Detect which cell encompasses the target text, then output its [X, Y] center coordinate. 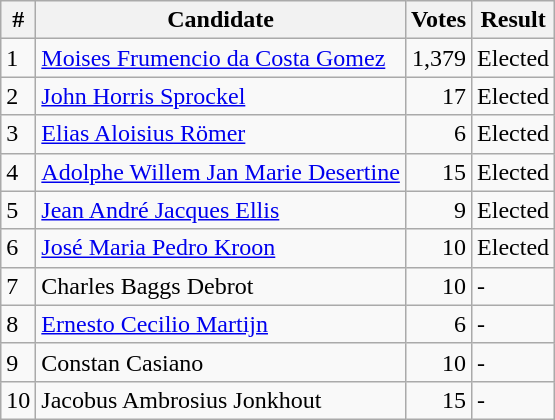
Moises Frumencio da Costa Gomez [221, 58]
Votes [438, 20]
8 [18, 324]
Candidate [221, 20]
7 [18, 286]
Result [514, 20]
2 [18, 96]
Adolphe Willem Jan Marie Desertine [221, 172]
3 [18, 134]
17 [438, 96]
# [18, 20]
Jean André Jacques Ellis [221, 210]
1,379 [438, 58]
Elias Aloisius Römer [221, 134]
José Maria Pedro Kroon [221, 248]
Charles Baggs Debrot [221, 286]
Jacobus Ambrosius Jonkhout [221, 400]
4 [18, 172]
1 [18, 58]
Constan Casiano [221, 362]
Ernesto Cecilio Martijn [221, 324]
John Horris Sprockel [221, 96]
5 [18, 210]
